Locate the cell with the specified text and output its (x, y) center coordinate. 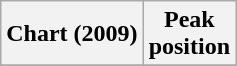
Peakposition (189, 34)
Chart (2009) (72, 34)
